Return [x, y] of the center of cell containing provided text 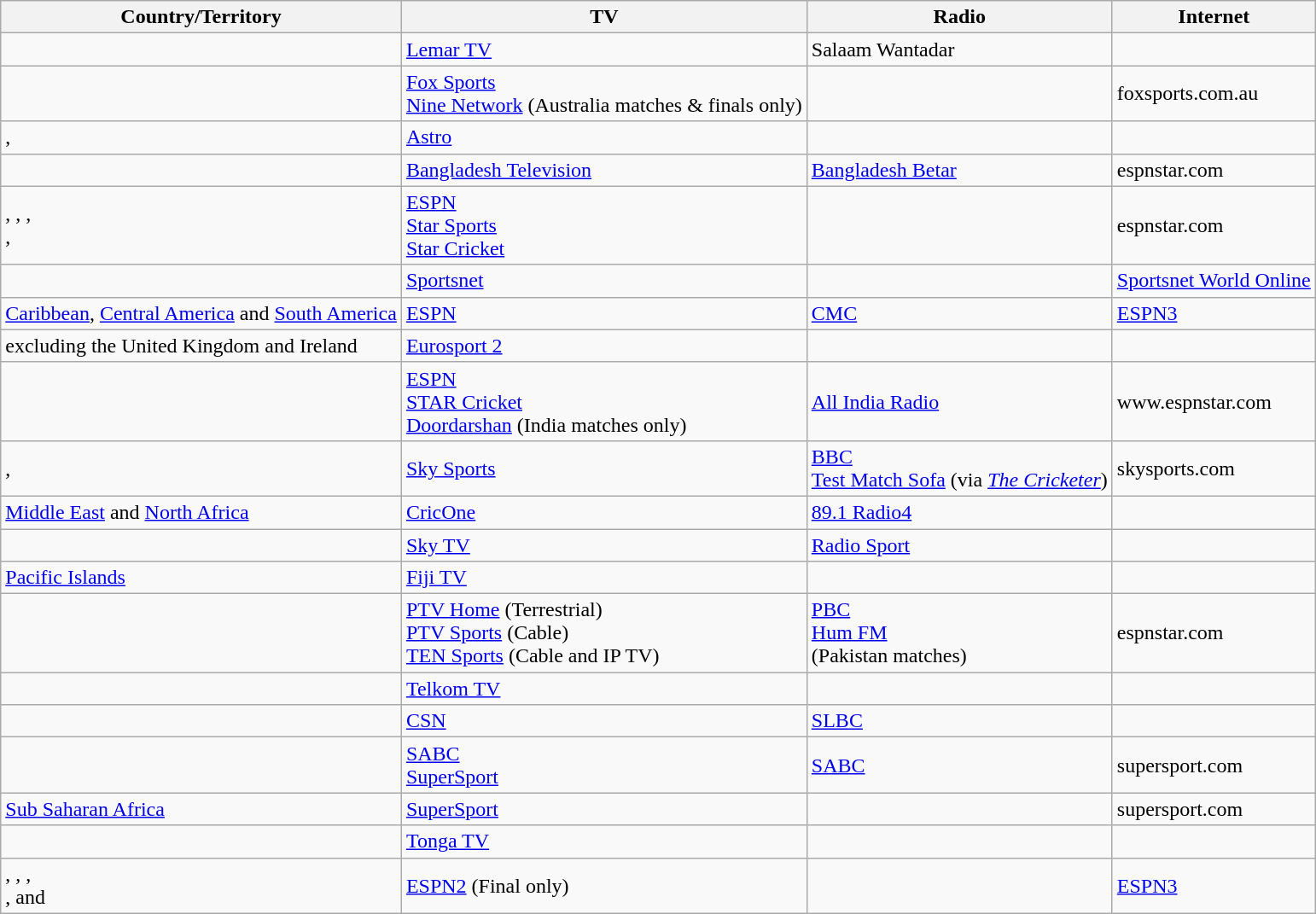
Astro [604, 137]
All India Radio [959, 401]
foxsports.com.au [1214, 94]
Sky TV [604, 545]
ESPN STAR Cricket Doordarshan (India matches only) [604, 401]
Lemar TV [604, 49]
Telkom TV [604, 689]
89.1 Radio4 [959, 512]
, , , , and [201, 886]
TV [604, 17]
Bangladesh Television [604, 170]
ESPN [604, 313]
Salaam Wantadar [959, 49]
SABC SuperSport [604, 765]
PBC Hum FM (Pakistan matches) [959, 633]
Internet [1214, 17]
Fiji TV [604, 578]
Sky Sports [604, 468]
Pacific Islands [201, 578]
Radio [959, 17]
ESPN2 (Final only) [604, 886]
skysports.com [1214, 468]
Caribbean, Central America and South America [201, 313]
ESPNStar SportsStar Cricket [604, 225]
Radio Sport [959, 545]
SuperSport [604, 809]
Middle East and North Africa [201, 512]
CMC [959, 313]
CricOne [604, 512]
excluding the United Kingdom and Ireland [201, 346]
BBC Test Match Sofa (via The Cricketer) [959, 468]
, , , , [201, 225]
Eurosport 2 [604, 346]
Sub Saharan Africa [201, 809]
www.espnstar.com [1214, 401]
Sportsnet World Online [1214, 281]
Country/Territory [201, 17]
Bangladesh Betar [959, 170]
Tonga TV [604, 841]
Fox Sports Nine Network (Australia matches & finals only) [604, 94]
SABC [959, 765]
CSN [604, 721]
SLBC [959, 721]
Sportsnet [604, 281]
PTV Home (Terrestrial) PTV Sports (Cable)TEN Sports (Cable and IP TV) [604, 633]
